Find where the given text appears and provide that cell's center as (X, Y) coordinate. 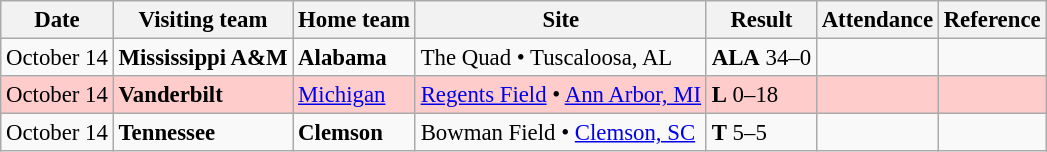
Attendance (877, 20)
Date (57, 20)
Alabama (354, 58)
Tennessee (203, 133)
Michigan (354, 95)
Vanderbilt (203, 95)
T 5–5 (761, 133)
Visiting team (203, 20)
Result (761, 20)
ALA 34–0 (761, 58)
Site (560, 20)
Clemson (354, 133)
Home team (354, 20)
L 0–18 (761, 95)
The Quad • Tuscaloosa, AL (560, 58)
Bowman Field • Clemson, SC (560, 133)
Mississippi A&M (203, 58)
Regents Field • Ann Arbor, MI (560, 95)
Reference (992, 20)
